Determine the [x, y] coordinate at the center of the cell enclosing the given text.  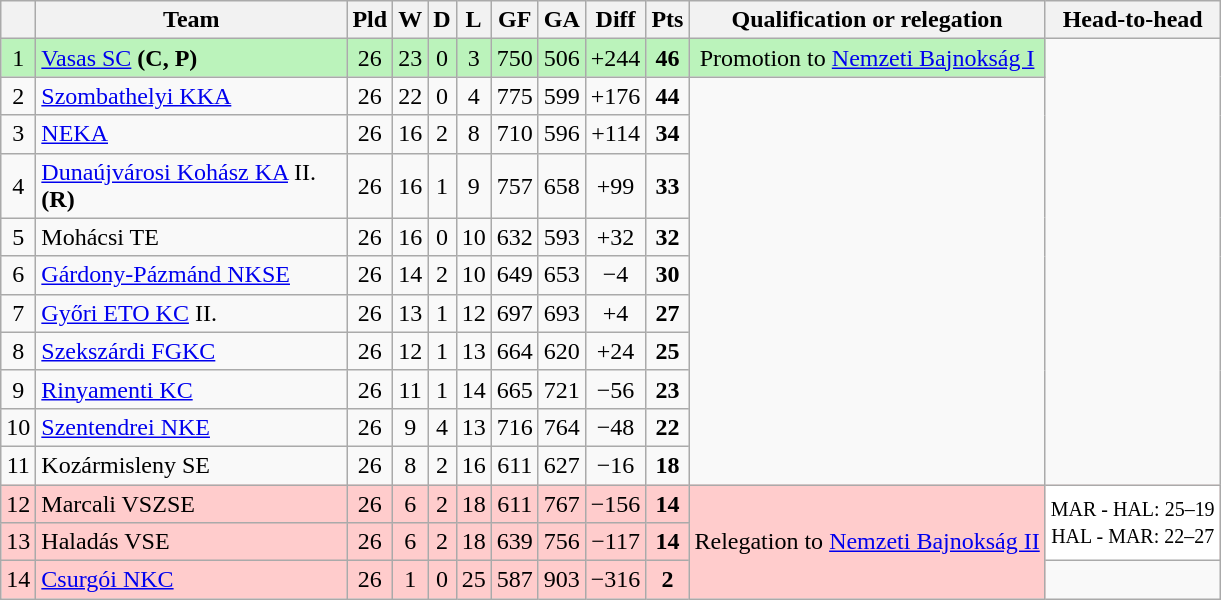
599 [562, 96]
7 [18, 313]
MAR - HAL: 25–19HAL - MAR: 22–27 [1132, 522]
Pld [370, 20]
−117 [616, 542]
756 [562, 542]
649 [514, 275]
+114 [616, 134]
Head-to-head [1132, 20]
632 [514, 237]
596 [562, 134]
GA [562, 20]
46 [668, 58]
+24 [616, 351]
L [474, 20]
Szombathelyi KKA [192, 96]
GF [514, 20]
W [410, 20]
Qualification or relegation [867, 20]
Pts [668, 20]
627 [562, 465]
+99 [616, 186]
Marcali VSZSE [192, 503]
NEKA [192, 134]
710 [514, 134]
Győri ETO KC II. [192, 313]
587 [514, 580]
716 [514, 427]
+4 [616, 313]
506 [562, 58]
Gárdony-Pázmánd NKSE [192, 275]
593 [562, 237]
757 [514, 186]
Szentendrei NKE [192, 427]
−316 [616, 580]
Haladás VSE [192, 542]
34 [668, 134]
653 [562, 275]
Vasas SC (C, P) [192, 58]
693 [562, 313]
Promotion to Nemzeti Bajnokság I [867, 58]
Team [192, 20]
764 [562, 427]
750 [514, 58]
Mohácsi TE [192, 237]
767 [562, 503]
658 [562, 186]
5 [18, 237]
+176 [616, 96]
−156 [616, 503]
665 [514, 389]
+32 [616, 237]
−48 [616, 427]
620 [562, 351]
32 [668, 237]
721 [562, 389]
D [442, 20]
+244 [616, 58]
33 [668, 186]
30 [668, 275]
27 [668, 313]
Szekszárdi FGKC [192, 351]
697 [514, 313]
−4 [616, 275]
−16 [616, 465]
Kozármisleny SE [192, 465]
664 [514, 351]
639 [514, 542]
775 [514, 96]
Dunaújvárosi Kohász KA II. (R) [192, 186]
903 [562, 580]
Relegation to Nemzeti Bajnokság II [867, 541]
Rinyamenti KC [192, 389]
Csurgói NKC [192, 580]
−56 [616, 389]
44 [668, 96]
Diff [616, 20]
